Capture the cell that displays the provided text and extract its [X, Y] central coordinate. 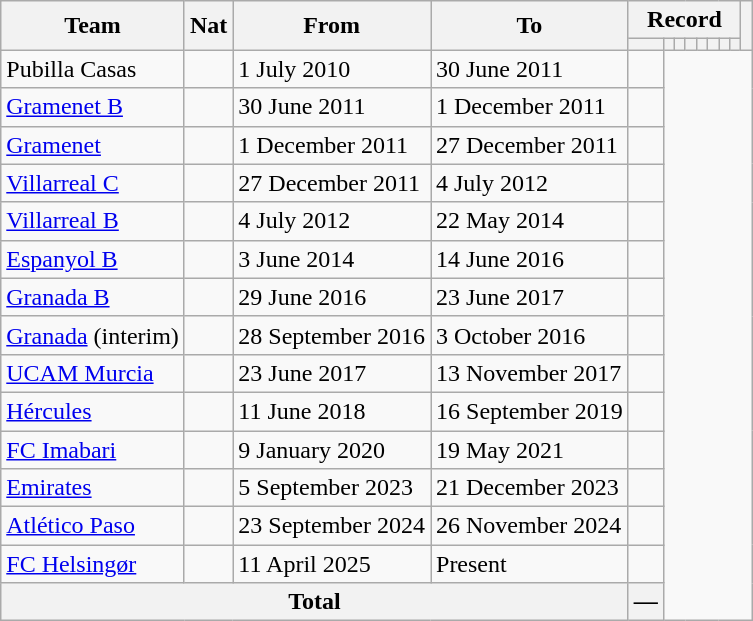
29 June 2016 [332, 297]
16 September 2019 [529, 411]
Emirates [93, 488]
FC Helsingør [93, 564]
3 June 2014 [332, 259]
1 July 2010 [332, 69]
Villarreal B [93, 221]
23 September 2024 [332, 526]
Record [684, 20]
14 June 2016 [529, 259]
From [332, 26]
22 May 2014 [529, 221]
Granada (interim) [93, 335]
Team [93, 26]
3 October 2016 [529, 335]
Pubilla Casas [93, 69]
FC Imabari [93, 449]
— [646, 602]
9 January 2020 [332, 449]
5 September 2023 [332, 488]
Hércules [93, 411]
26 November 2024 [529, 526]
Atlético Paso [93, 526]
Villarreal C [93, 183]
Gramenet [93, 145]
13 November 2017 [529, 373]
UCAM Murcia [93, 373]
Nat [208, 26]
28 September 2016 [332, 335]
11 June 2018 [332, 411]
Gramenet B [93, 107]
Granada B [93, 297]
Total [314, 602]
19 May 2021 [529, 449]
To [529, 26]
Espanyol B [93, 259]
21 December 2023 [529, 488]
11 April 2025 [332, 564]
Present [529, 564]
